Detect which cell encompasses the target text, then output its (x, y) center coordinate. 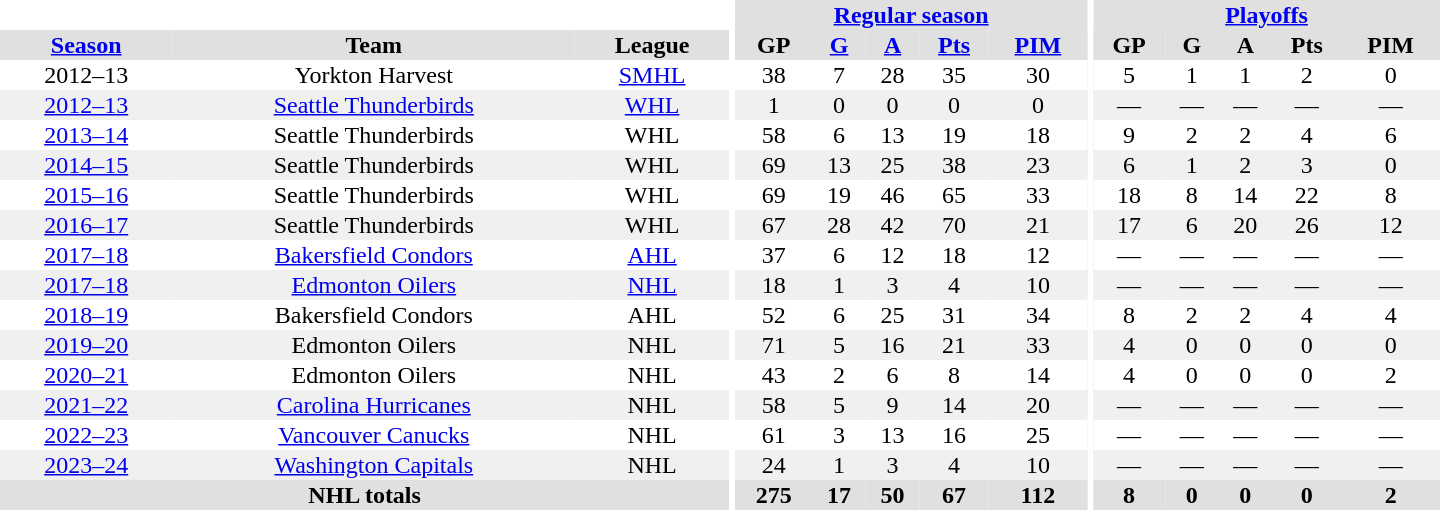
SMHL (652, 75)
2013–14 (86, 135)
Regular season (911, 15)
NHL totals (364, 495)
Vancouver Canucks (374, 435)
50 (893, 495)
65 (954, 195)
2021–22 (86, 405)
43 (774, 375)
275 (774, 495)
26 (1306, 225)
Carolina Hurricanes (374, 405)
61 (774, 435)
35 (954, 75)
22 (1306, 195)
70 (954, 225)
71 (774, 345)
League (652, 45)
2018–19 (86, 315)
2014–15 (86, 165)
2015–16 (86, 195)
46 (893, 195)
23 (1038, 165)
7 (839, 75)
31 (954, 315)
112 (1038, 495)
2016–17 (86, 225)
Team (374, 45)
24 (774, 465)
2022–23 (86, 435)
52 (774, 315)
2020–21 (86, 375)
Washington Capitals (374, 465)
Yorkton Harvest (374, 75)
Playoffs (1266, 15)
34 (1038, 315)
2019–20 (86, 345)
42 (893, 225)
2023–24 (86, 465)
37 (774, 255)
30 (1038, 75)
Season (86, 45)
